Return [x, y] of the center of cell containing provided text 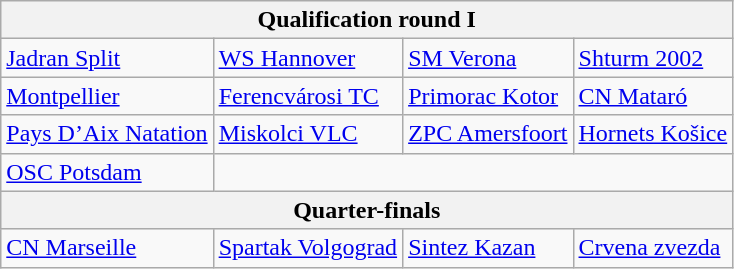
Sintez Kazan [488, 248]
Ferencvárosi TC [308, 96]
CN Mataró [653, 96]
SM Verona [488, 58]
Hornets Košice [653, 134]
WS Hannover [308, 58]
ZPC Amersfoort [488, 134]
Quarter-finals [367, 210]
Qualification round I [367, 20]
Jadran Split [107, 58]
Primorac Kotor [488, 96]
Spartak Volgograd [308, 248]
Miskolci VLC [308, 134]
OSC Potsdam [107, 172]
Pays D’Aix Natation [107, 134]
Crvena zvezda [653, 248]
CN Marseille [107, 248]
Montpellier [107, 96]
Shturm 2002 [653, 58]
